Pinpoint the cell where the given text exists, returning its [x, y] midpoint coordinate. 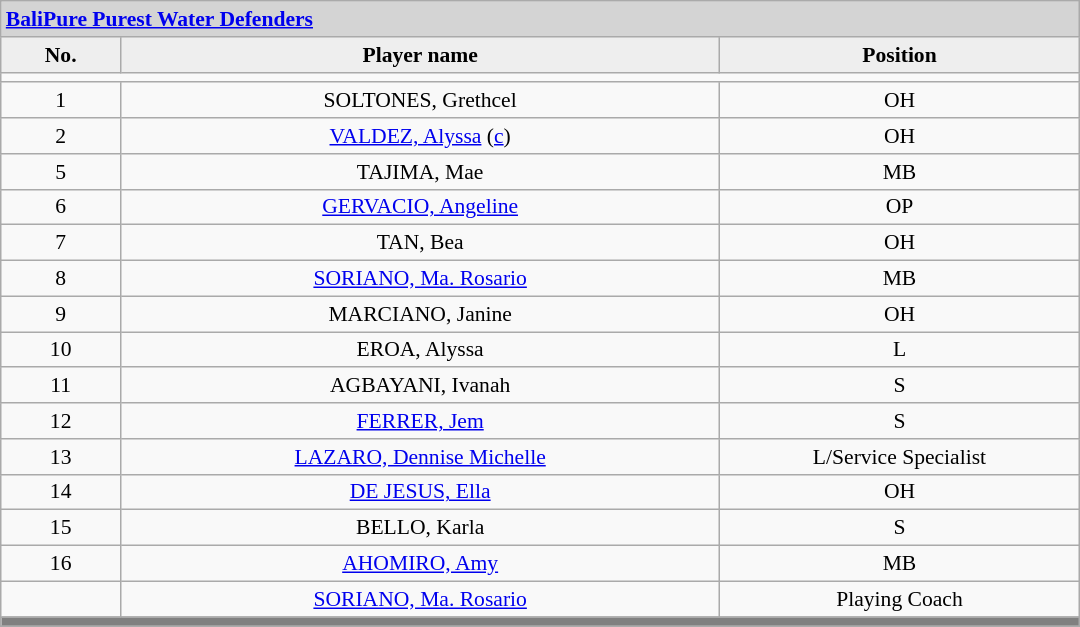
SOLTONES, Grethcel [420, 101]
Position [900, 55]
GERVACIO, Angeline [420, 207]
FERRER, Jem [420, 421]
VALDEZ, Alyssa (c) [420, 136]
L/Service Specialist [900, 457]
LAZARO, Dennise Michelle [420, 457]
9 [61, 314]
15 [61, 528]
1 [61, 101]
AHOMIRO, Amy [420, 564]
16 [61, 564]
BELLO, Karla [420, 528]
AGBAYANI, Ivanah [420, 386]
Playing Coach [900, 599]
11 [61, 386]
No. [61, 55]
OP [900, 207]
BaliPure Purest Water Defenders [540, 19]
6 [61, 207]
MARCIANO, Janine [420, 314]
5 [61, 172]
TAJIMA, Mae [420, 172]
13 [61, 457]
10 [61, 350]
8 [61, 279]
Player name [420, 55]
12 [61, 421]
L [900, 350]
TAN, Bea [420, 243]
2 [61, 136]
DE JESUS, Ella [420, 492]
EROA, Alyssa [420, 350]
7 [61, 243]
14 [61, 492]
